Search for the cell housing the specified text and yield its [X, Y] center coordinate. 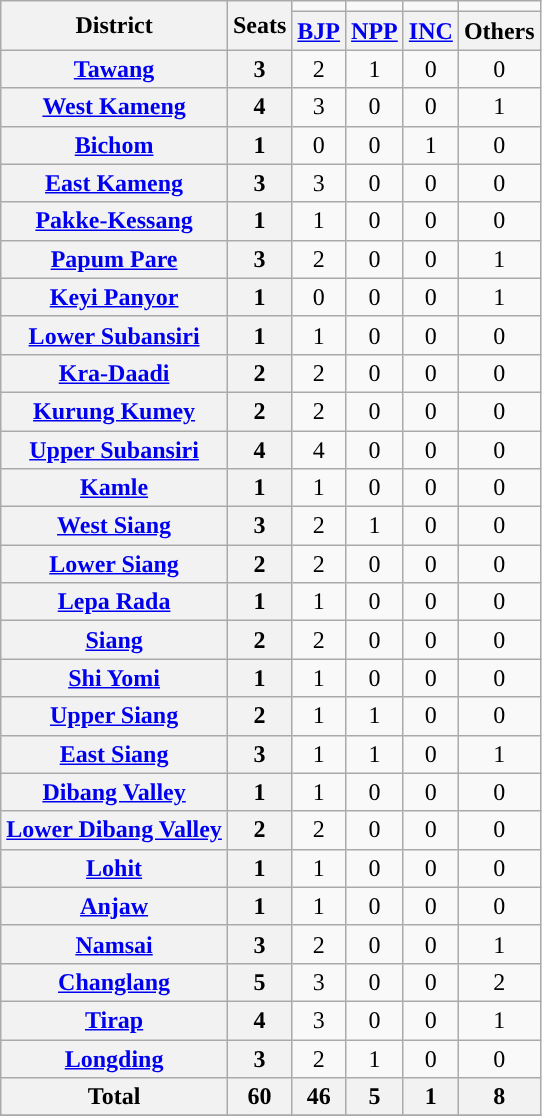
Kurung Kumey [114, 411]
West Siang [114, 526]
Others [499, 31]
Namsai [114, 944]
Lower Subansiri [114, 335]
Upper Siang [114, 716]
Lepa Rada [114, 602]
Shi Yomi [114, 678]
Seats [259, 26]
Anjaw [114, 906]
Bichom [114, 145]
District [114, 26]
Longding [114, 1059]
Lower Siang [114, 564]
East Siang [114, 754]
West Kameng [114, 107]
Dibang Valley [114, 792]
NPP [375, 31]
Upper Subansiri [114, 449]
Changlang [114, 982]
60 [259, 1097]
Pakke-Kessang [114, 221]
Siang [114, 640]
Keyi Panyor [114, 297]
Tawang [114, 69]
46 [319, 1097]
Total [114, 1097]
East Kameng [114, 183]
Kra-Daadi [114, 373]
Lohit [114, 868]
Papum Pare [114, 259]
INC [430, 31]
BJP [319, 31]
Lower Dibang Valley [114, 830]
8 [499, 1097]
Kamle [114, 488]
Tirap [114, 1020]
